From the cell containing the given text, extract its center point as [x, y] coordinate. 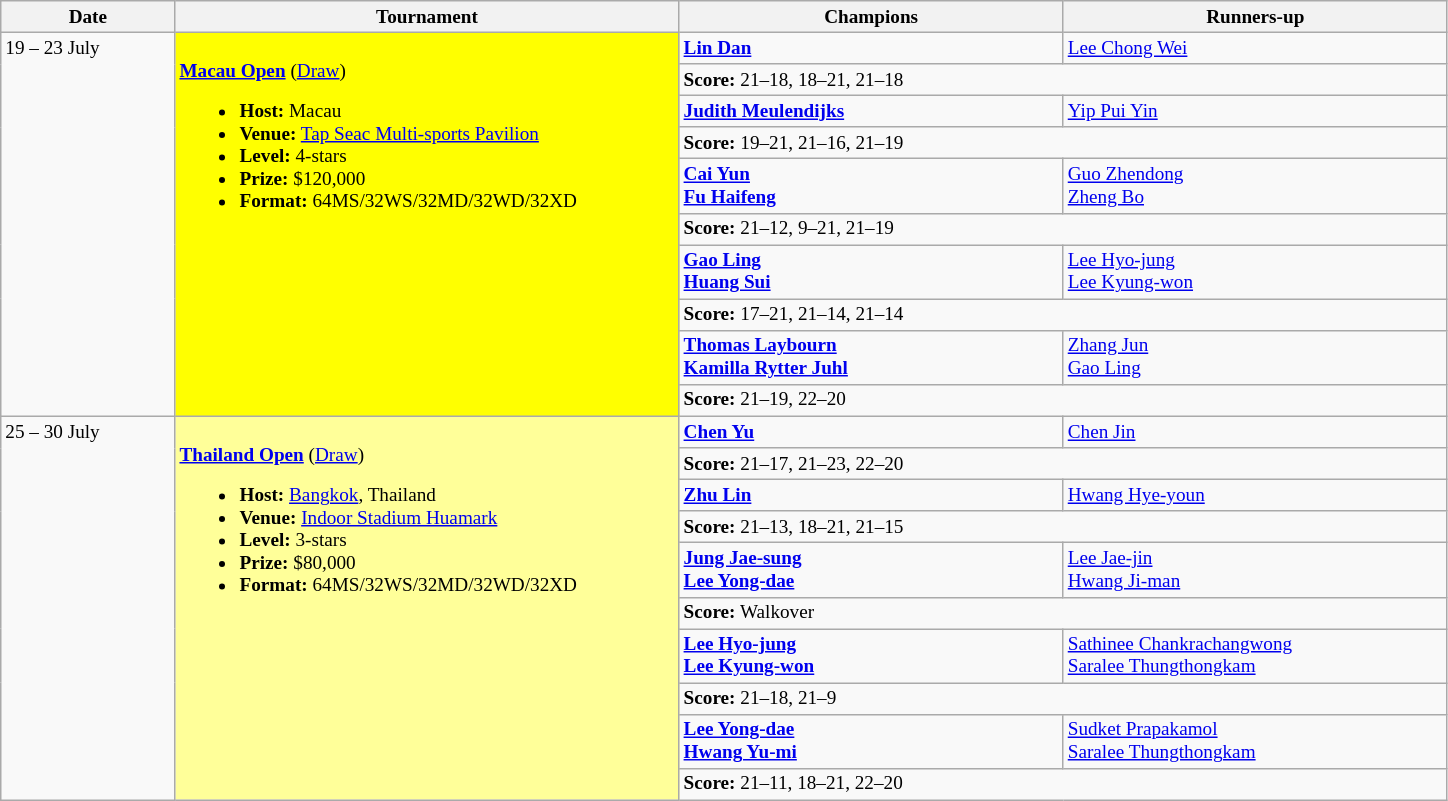
Cai Yun Fu Haifeng [871, 186]
Sathinee Chankrachangwong Saralee Thungthongkam [1255, 655]
Lee Chong Wei [1255, 48]
Zhang Jun Gao Ling [1255, 357]
Score: 21–18, 18–21, 21–18 [1063, 80]
Sudket Prapakamol Saralee Thungthongkam [1255, 741]
Chen Jin [1255, 432]
Yip Pui Yin [1255, 111]
Chen Yu [871, 432]
Macau Open (Draw)Host: MacauVenue: Tap Seac Multi-sports PavilionLevel: 4-starsPrize: $120,000Format: 64MS/32WS/32MD/32WD/32XD [427, 224]
Guo Zhendong Zheng Bo [1255, 186]
Jung Jae-sung Lee Yong-dae [871, 570]
Lin Dan [871, 48]
25 – 30 July [88, 608]
Score: 21–12, 9–21, 21–19 [1063, 229]
Score: 21–18, 21–9 [1063, 699]
Score: 21–11, 18–21, 22–20 [1063, 784]
19 – 23 July [88, 224]
Hwang Hye-youn [1255, 495]
Score: 21–13, 18–21, 21–15 [1063, 527]
Champions [871, 17]
Lee Yong-dae Hwang Yu-mi [871, 741]
Score: Walkover [1063, 613]
Date [88, 17]
Thailand Open (Draw)Host: Bangkok, ThailandVenue: Indoor Stadium HuamarkLevel: 3-starsPrize: $80,000Format: 64MS/32WS/32MD/32WD/32XD [427, 608]
Score: 17–21, 21–14, 21–14 [1063, 315]
Gao Ling Huang Sui [871, 272]
Lee Jae-jin Hwang Ji-man [1255, 570]
Tournament [427, 17]
Thomas Laybourn Kamilla Rytter Juhl [871, 357]
Runners-up [1255, 17]
Score: 19–21, 21–16, 21–19 [1063, 143]
Score: 21–19, 22–20 [1063, 400]
Zhu Lin [871, 495]
Judith Meulendijks [871, 111]
Score: 21–17, 21–23, 22–20 [1063, 464]
